Scan for the cell matching the given text and deliver its (X, Y) coordinate at center. 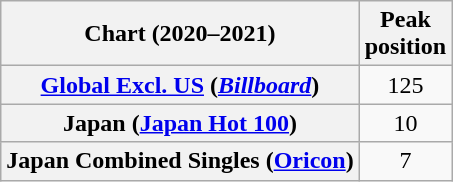
Peakposition (405, 34)
Chart (2020–2021) (180, 34)
125 (405, 85)
Global Excl. US (Billboard) (180, 85)
7 (405, 161)
10 (405, 123)
Japan Combined Singles (Oricon) (180, 161)
Japan (Japan Hot 100) (180, 123)
